Find where the given text appears and provide that cell's center as (x, y) coordinate. 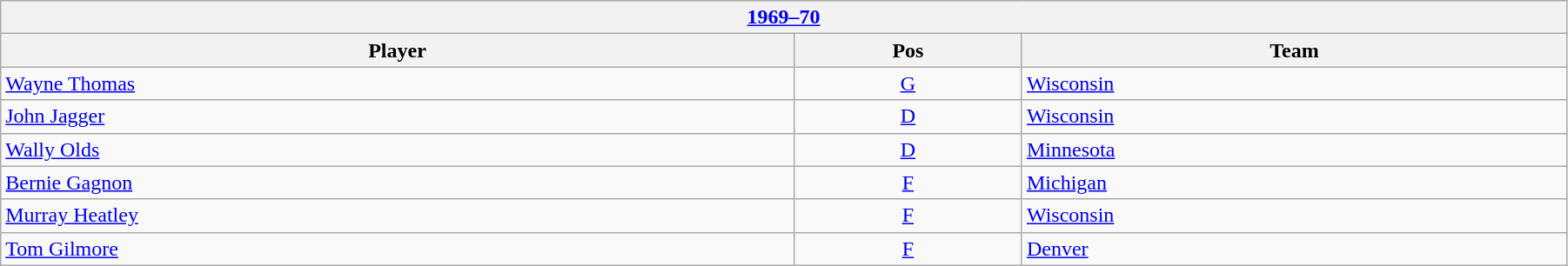
John Jagger (398, 116)
Pos (908, 50)
1969–70 (784, 17)
Bernie Gagnon (398, 183)
Wally Olds (398, 150)
Team (1294, 50)
G (908, 83)
Wayne Thomas (398, 83)
Player (398, 50)
Tom Gilmore (398, 249)
Murray Heatley (398, 216)
Denver (1294, 249)
Minnesota (1294, 150)
Michigan (1294, 183)
